Output the (x, y) coordinate of the center of the cell containing the given text.  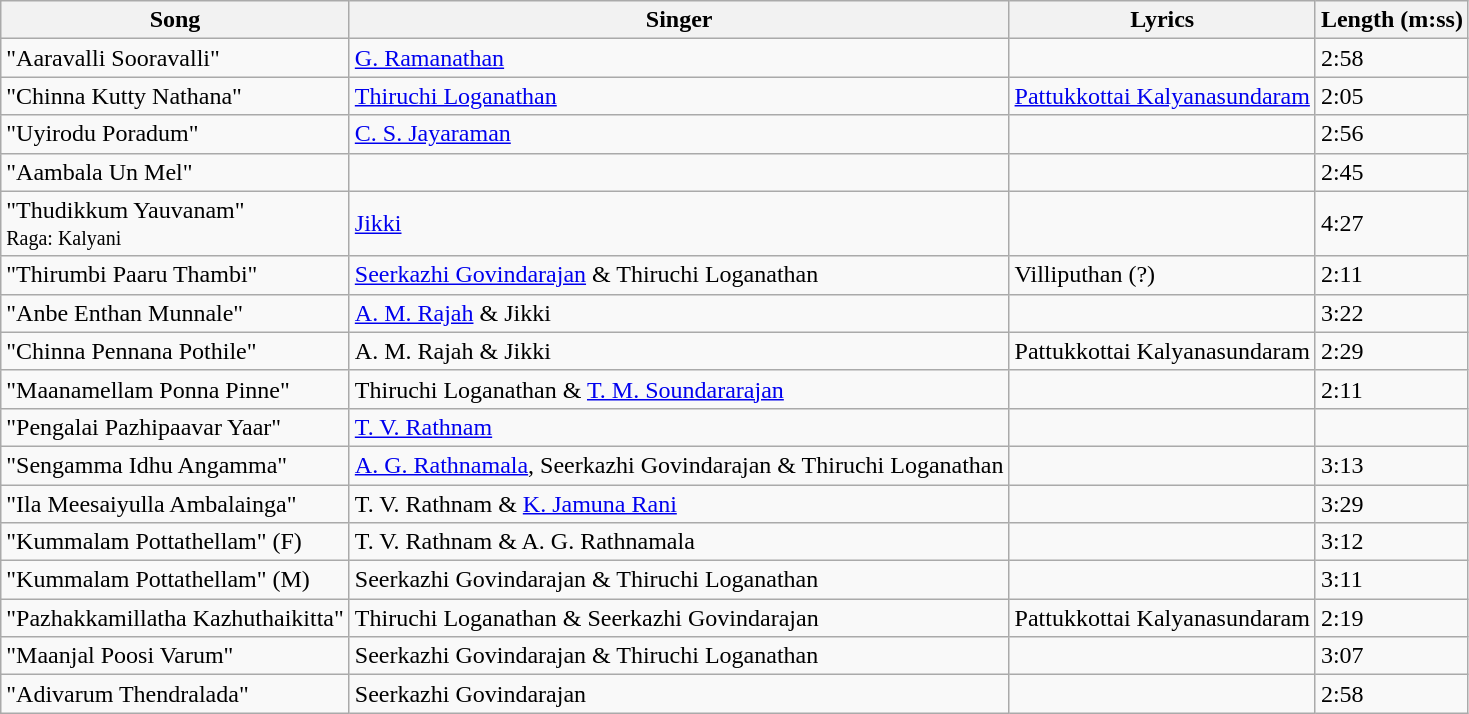
3:22 (1392, 313)
Lyrics (1162, 20)
Thiruchi Loganathan (679, 96)
2:29 (1392, 351)
"Kummalam Pottathellam" (F) (176, 542)
"Anbe Enthan Munnale" (176, 313)
"Kummalam Pottathellam" (M) (176, 580)
T. V. Rathnam & A. G. Rathnamala (679, 542)
3:29 (1392, 503)
"Aaravalli Sooravalli" (176, 58)
"Thirumbi Paaru Thambi" (176, 275)
G. Ramanathan (679, 58)
2:05 (1392, 96)
3:11 (1392, 580)
"Sengamma Idhu Angamma" (176, 465)
T. V. Rathnam (679, 427)
2:19 (1392, 618)
"Pazhakkamillatha Kazhuthaikitta" (176, 618)
Jikki (679, 224)
A. G. Rathnamala, Seerkazhi Govindarajan & Thiruchi Loganathan (679, 465)
"Uyirodu Poradum" (176, 134)
2:56 (1392, 134)
Villiputhan (?) (1162, 275)
Singer (679, 20)
2:45 (1392, 172)
Song (176, 20)
C. S. Jayaraman (679, 134)
"Maanamellam Ponna Pinne" (176, 389)
3:13 (1392, 465)
Length (m:ss) (1392, 20)
T. V. Rathnam & K. Jamuna Rani (679, 503)
"Pengalai Pazhipaavar Yaar" (176, 427)
Thiruchi Loganathan & T. M. Soundararajan (679, 389)
"Aambala Un Mel" (176, 172)
"Adivarum Thendralada" (176, 694)
3:12 (1392, 542)
"Maanjal Poosi Varum" (176, 656)
"Thudikkum Yauvanam"Raga: Kalyani (176, 224)
3:07 (1392, 656)
"Ila Meesaiyulla Ambalainga" (176, 503)
"Chinna Pennana Pothile" (176, 351)
Seerkazhi Govindarajan (679, 694)
4:27 (1392, 224)
Thiruchi Loganathan & Seerkazhi Govindarajan (679, 618)
"Chinna Kutty Nathana" (176, 96)
